Scan for the cell matching the given text and deliver its (x, y) coordinate at center. 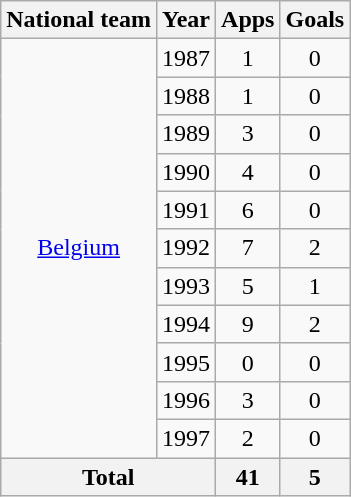
1996 (186, 400)
Belgium (79, 248)
1990 (186, 172)
7 (248, 248)
1989 (186, 134)
4 (248, 172)
41 (248, 477)
1993 (186, 286)
1992 (186, 248)
1997 (186, 438)
1991 (186, 210)
Goals (315, 20)
Year (186, 20)
1994 (186, 324)
National team (79, 20)
6 (248, 210)
9 (248, 324)
1988 (186, 96)
Apps (248, 20)
Total (108, 477)
1987 (186, 58)
1995 (186, 362)
